Scan for the cell matching the given text and deliver its (X, Y) coordinate at center. 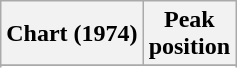
Peakposition (189, 34)
Chart (1974) (72, 34)
